Output the [X, Y] coordinate of the center of the cell containing the given text.  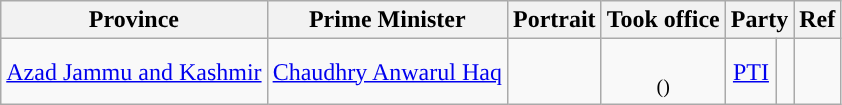
Party [759, 20]
() [663, 72]
Chaudhry Anwarul Haq [387, 72]
PTI [750, 72]
Portrait [554, 20]
Took office [663, 20]
Ref [818, 20]
Azad Jammu and Kashmir [134, 72]
Province [134, 20]
Prime Minister [387, 20]
